Return [x, y] of the center of cell containing provided text 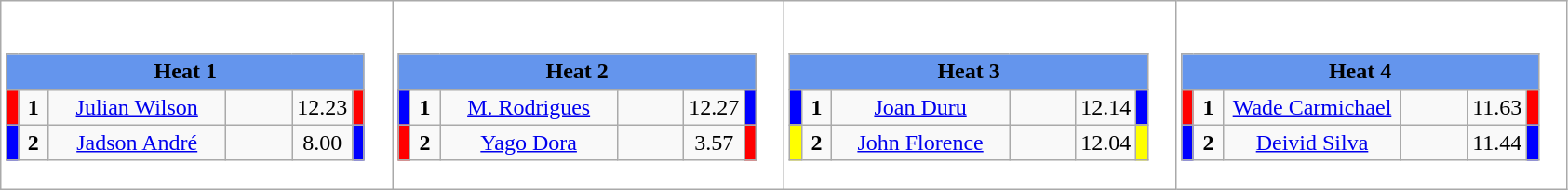
Heat 3 1 Joan Duru 12.14 2 John Florence 12.04 [981, 95]
3.57 [715, 142]
12.27 [715, 107]
Heat 1 1 Julian Wilson 12.23 2 Jadson André 8.00 [197, 95]
Yago Dora [529, 142]
12.14 [1106, 107]
Jadson André [138, 142]
Heat 4 1 Wade Carmichael 11.63 2 Deivid Silva 11.44 [1372, 95]
Heat 3 [969, 72]
Deivid Silva [1312, 142]
11.63 [1497, 107]
Joan Duru [921, 107]
11.44 [1497, 142]
Heat 2 [577, 72]
12.23 [322, 107]
M. Rodrigues [529, 107]
Heat 2 1 M. Rodrigues 12.27 2 Yago Dora 3.57 [588, 95]
8.00 [322, 142]
Julian Wilson [138, 107]
John Florence [921, 142]
Heat 1 [185, 72]
12.04 [1106, 142]
Heat 4 [1360, 72]
Wade Carmichael [1312, 107]
